Extract the (X, Y) coordinate from the center of the cell holding the provided text.  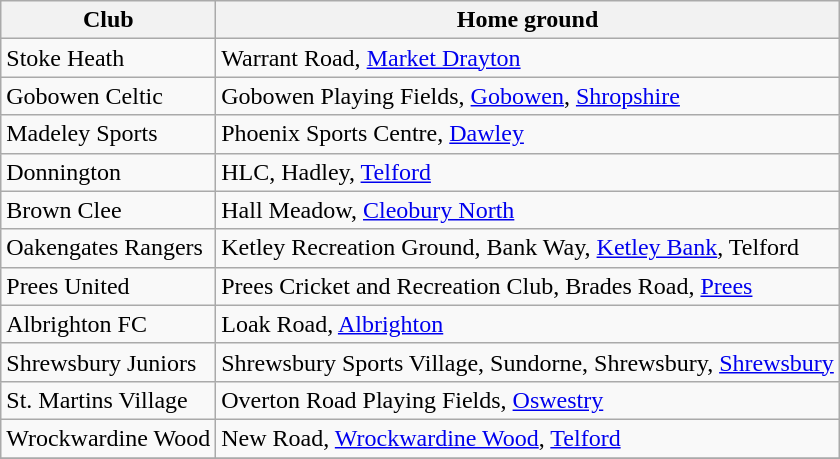
Home ground (528, 20)
Loak Road, Albrighton (528, 324)
HLC, Hadley, Telford (528, 172)
Shrewsbury Juniors (108, 362)
Wrockwardine Wood (108, 438)
Oakengates Rangers (108, 248)
Stoke Heath (108, 58)
New Road, Wrockwardine Wood, Telford (528, 438)
Warrant Road, Market Drayton (528, 58)
Overton Road Playing Fields, Oswestry (528, 400)
Gobowen Celtic (108, 96)
Club (108, 20)
Phoenix Sports Centre, Dawley (528, 134)
Prees United (108, 286)
Madeley Sports (108, 134)
Gobowen Playing Fields, Gobowen, Shropshire (528, 96)
Brown Clee (108, 210)
Shrewsbury Sports Village, Sundorne, Shrewsbury, Shrewsbury (528, 362)
Albrighton FC (108, 324)
Donnington (108, 172)
Ketley Recreation Ground, Bank Way, Ketley Bank, Telford (528, 248)
Prees Cricket and Recreation Club, Brades Road, Prees (528, 286)
St. Martins Village (108, 400)
Hall Meadow, Cleobury North (528, 210)
